Search for the cell housing the specified text and yield its (X, Y) center coordinate. 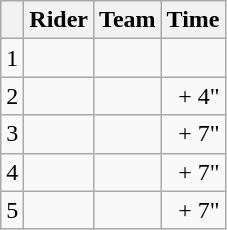
1 (12, 58)
+ 4" (193, 96)
Time (193, 20)
Team (128, 20)
4 (12, 172)
2 (12, 96)
5 (12, 210)
3 (12, 134)
Rider (59, 20)
